Scan for the cell matching the given text and deliver its (X, Y) coordinate at center. 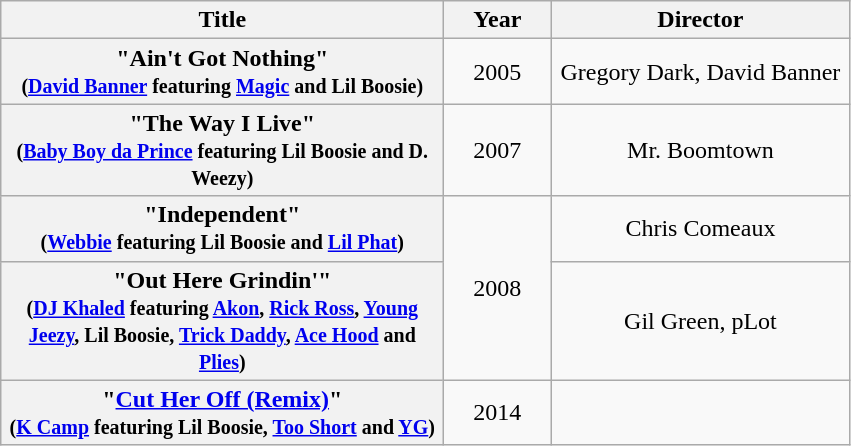
2008 (498, 288)
2014 (498, 412)
Chris Comeaux (700, 228)
Year (498, 20)
"Out Here Grindin'"(DJ Khaled featuring Akon, Rick Ross, Young Jeezy, Lil Boosie, Trick Daddy, Ace Hood and Plies) (222, 320)
2007 (498, 150)
Gregory Dark, David Banner (700, 72)
"The Way I Live"(Baby Boy da Prince featuring Lil Boosie and D. Weezy) (222, 150)
Title (222, 20)
2005 (498, 72)
"Independent"(Webbie featuring Lil Boosie and Lil Phat) (222, 228)
Director (700, 20)
Gil Green, pLot (700, 320)
"Ain't Got Nothing"(David Banner featuring Magic and Lil Boosie) (222, 72)
"Cut Her Off (Remix)"(K Camp featuring Lil Boosie, Too Short and YG) (222, 412)
Mr. Boomtown (700, 150)
